Find where the given text appears and provide that cell's center as (x, y) coordinate. 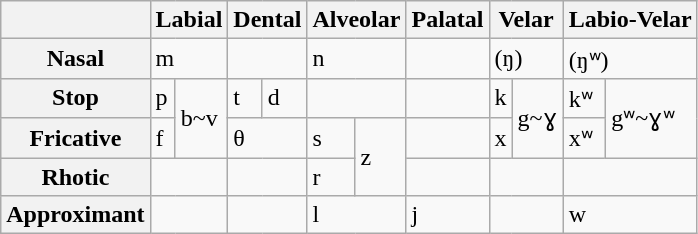
n (356, 59)
Velar (526, 20)
Stop (76, 98)
b~v (202, 118)
Labio-Velar (630, 20)
p (162, 98)
r (331, 177)
Approximant (76, 215)
g~ɣ (538, 118)
s (331, 138)
θ (268, 138)
k (500, 98)
m (189, 59)
d (284, 98)
Dental (268, 20)
t (245, 98)
Fricative (76, 138)
(ŋʷ) (630, 59)
l (356, 215)
w (630, 215)
Labial (189, 20)
x (500, 138)
(ŋ) (526, 59)
Palatal (448, 20)
kʷ (584, 98)
z (380, 157)
Nasal (76, 59)
gʷ~ɣʷ (652, 118)
xʷ (584, 138)
j (448, 215)
Alveolar (356, 20)
f (162, 138)
Rhotic (76, 177)
